Capture the cell that displays the provided text and extract its (X, Y) central coordinate. 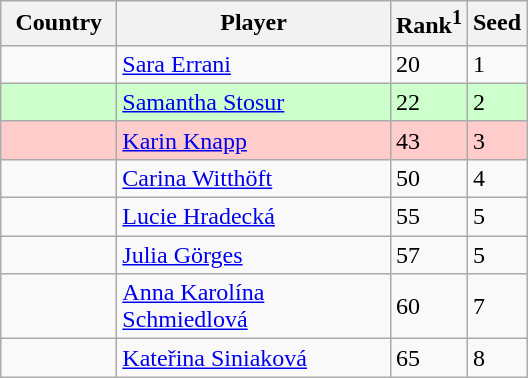
43 (428, 140)
Seed (496, 24)
1 (496, 64)
Carina Witthöft (254, 178)
65 (428, 358)
7 (496, 306)
2 (496, 102)
22 (428, 102)
60 (428, 306)
Julia Görges (254, 255)
Anna Karolína Schmiedlová (254, 306)
4 (496, 178)
50 (428, 178)
55 (428, 217)
Sara Errani (254, 64)
Samantha Stosur (254, 102)
Karin Knapp (254, 140)
Lucie Hradecká (254, 217)
57 (428, 255)
Rank1 (428, 24)
Country (59, 24)
8 (496, 358)
20 (428, 64)
Kateřina Siniaková (254, 358)
3 (496, 140)
Player (254, 24)
